Determine the (X, Y) coordinate at the center of the cell enclosing the given text.  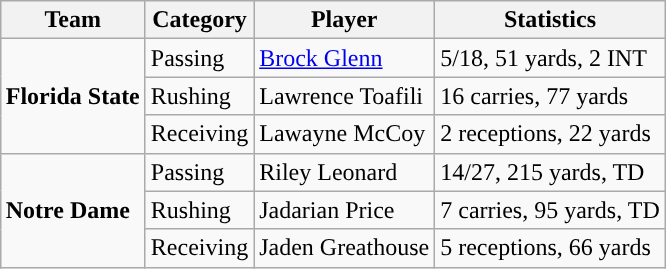
Statistics (550, 20)
Team (72, 20)
Jaden Greathouse (344, 248)
Riley Leonard (344, 172)
Jadarian Price (344, 210)
7 carries, 95 yards, TD (550, 210)
Notre Dame (72, 210)
16 carries, 77 yards (550, 96)
Brock Glenn (344, 58)
14/27, 215 yards, TD (550, 172)
2 receptions, 22 yards (550, 134)
5 receptions, 66 yards (550, 248)
5/18, 51 yards, 2 INT (550, 58)
Lawrence Toafili (344, 96)
Player (344, 20)
Category (199, 20)
Florida State (72, 96)
Lawayne McCoy (344, 134)
